Search for the cell housing the specified text and yield its [X, Y] center coordinate. 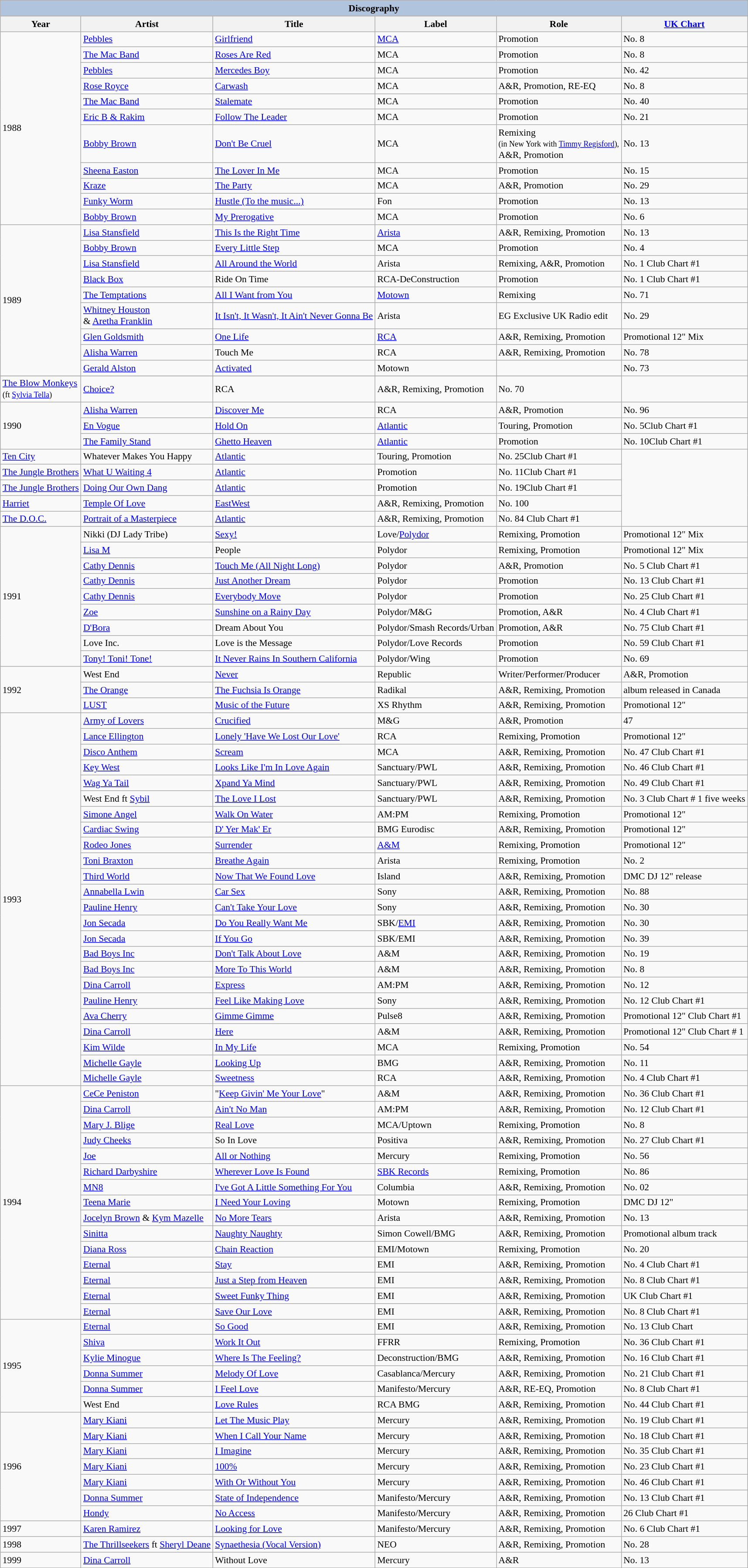
Breathe Again [294, 861]
FFRR [435, 1343]
Real Love [294, 1125]
Music of the Future [294, 705]
No. 88 [684, 892]
No. 35 Club Chart #1 [684, 1451]
Gerald Alston [147, 368]
Jocelyn Brown & Kym Mazelle [147, 1218]
1996 [41, 1466]
Crucified [294, 721]
No. 11 [684, 1063]
Sweetness [294, 1078]
SBK Records [435, 1172]
No. 54 [684, 1047]
MN8 [147, 1187]
Activated [294, 368]
Girlfriend [294, 39]
"Keep Givin' Me Your Love" [294, 1094]
1999 [41, 1560]
Looking Up [294, 1063]
Discography [374, 8]
This Is the Right Time [294, 232]
Kylie Minogue [147, 1358]
Looking for Love [294, 1529]
Positiva [435, 1141]
Wag Ya Tail [147, 783]
1994 [41, 1202]
1997 [41, 1529]
Hondy [147, 1513]
Ain't No Man [294, 1110]
Mary J. Blige [147, 1125]
Rodeo Jones [147, 845]
Casablanca/Mercury [435, 1373]
No. 100 [559, 503]
The Party [294, 186]
Polydor/Love Records [435, 643]
So Good [294, 1327]
Eric B & Rakim [147, 117]
Disco Anthem [147, 752]
I Feel Love [294, 1389]
Ride On Time [294, 279]
Sheena Easton [147, 171]
No. 11Club Chart #1 [559, 472]
No. 28 [684, 1544]
State of Independence [294, 1498]
Toni Braxton [147, 861]
1988 [41, 128]
No. 19 Club Chart #1 [684, 1420]
The Thrillseekers ft Sheryl Deane [147, 1544]
No. 23 Club Chart #1 [684, 1467]
No. 59 Club Chart #1 [684, 643]
No. 3 Club Chart # 1 five weeks [684, 799]
1998 [41, 1544]
26 Club Chart #1 [684, 1513]
1989 [41, 300]
In My Life [294, 1047]
When I Call Your Name [294, 1436]
Feel Like Making Love [294, 1001]
Radikal [435, 690]
DMC DJ 12" [684, 1202]
Zoe [147, 612]
Columbia [435, 1187]
No. 70 [559, 389]
A&R [559, 1560]
Army of Lovers [147, 721]
Walk On Water [294, 814]
Naughty Naughty [294, 1234]
Every Little Step [294, 248]
Glen Goldsmith [147, 337]
BMG [435, 1063]
Sinitta [147, 1234]
Simon Cowell/BMG [435, 1234]
Save Our Love [294, 1312]
No. 4 [684, 248]
West End ft Sybil [147, 799]
Remixing(in New York with Timmy Regisford),A&R, Promotion [559, 144]
XS Rhythm [435, 705]
RCA-DeConstruction [435, 279]
No. 02 [684, 1187]
Hustle (To the music...) [294, 202]
Roses Are Red [294, 55]
Dream About You [294, 628]
Carwash [294, 86]
Writer/Performer/Producer [559, 674]
Cardiac Swing [147, 830]
Simone Angel [147, 814]
Annabella Lwin [147, 892]
No. 75 Club Chart #1 [684, 628]
EMI/Motown [435, 1249]
No. 25 Club Chart #1 [684, 597]
Ava Cherry [147, 1016]
Can't Take Your Love [294, 908]
Just Another Dream [294, 581]
No. 96 [684, 410]
UK Club Chart #1 [684, 1296]
Doing Our Own Dang [147, 488]
No. 71 [684, 295]
Express [294, 985]
So In Love [294, 1141]
No. 10Club Chart #1 [684, 441]
The Love I Lost [294, 799]
No. 47 Club Chart #1 [684, 752]
Here [294, 1032]
Gimme Gimme [294, 1016]
Tony! Toni! Tone! [147, 659]
Scream [294, 752]
Promotional 12" Club Chart # 1 [684, 1032]
Role [559, 24]
BMG Eurodisc [435, 830]
Wherever Love Is Found [294, 1172]
Sunshine on a Rainy Day [294, 612]
Funky Worm [147, 202]
1991 [41, 597]
No. 15 [684, 171]
Stalemate [294, 102]
Love Rules [294, 1405]
Sexy! [294, 535]
Everybody Move [294, 597]
Follow The Leader [294, 117]
No. 39 [684, 939]
Let The Music Play [294, 1420]
Year [41, 24]
album released in Canada [684, 690]
Just a Step from Heaven [294, 1281]
Polydor/Smash Records/Urban [435, 628]
No. 18 Club Chart #1 [684, 1436]
It Never Rains In Southern California [294, 659]
One Life [294, 337]
No. 13 Club Chart [684, 1327]
No. 42 [684, 71]
No. 5 Club Chart #1 [684, 566]
1993 [41, 899]
No. 21 Club Chart #1 [684, 1373]
Don't Be Cruel [294, 144]
Pulse8 [435, 1016]
Sweet Funky Thing [294, 1296]
NEO [435, 1544]
With Or Without You [294, 1483]
Where Is The Feeling? [294, 1358]
Whitney Houston& Aretha Franklin [147, 316]
Black Box [147, 279]
No. 49 Club Chart #1 [684, 783]
Whatever Makes You Happy [147, 457]
Ghetto Heaven [294, 441]
Rose Royce [147, 86]
Kraze [147, 186]
No. 5Club Chart #1 [684, 426]
All Around the World [294, 264]
I Imagine [294, 1451]
D' Yer Mak' Er [294, 830]
No. 27 Club Chart #1 [684, 1141]
Mercedes Boy [294, 71]
If You Go [294, 939]
Love/Polydor [435, 535]
Lance Ellington [147, 737]
Remixing [559, 295]
47 [684, 721]
Melody Of Love [294, 1373]
Nikki (DJ Lady Tribe) [147, 535]
No. 56 [684, 1156]
No. 2 [684, 861]
Deconstruction/BMG [435, 1358]
Chain Reaction [294, 1249]
Lonely 'Have We Lost Our Love' [294, 737]
Now That We Found Love [294, 876]
A&R, RE-EQ, Promotion [559, 1389]
Temple Of Love [147, 503]
Joe [147, 1156]
The Temptations [147, 295]
Do You Really Want Me [294, 923]
No. 19 [684, 954]
Looks Like I'm In Love Again [294, 768]
The D.O.C. [41, 519]
Ten City [41, 457]
Stay [294, 1265]
Lisa M [147, 550]
Polydor/Wing [435, 659]
The Fuchsia Is Orange [294, 690]
No. 6 Club Chart #1 [684, 1529]
What U Waiting 4 [147, 472]
Portrait of a Masterpiece [147, 519]
Hold On [294, 426]
All I Want from You [294, 295]
Without Love [294, 1560]
Promotional album track [684, 1234]
Don't Talk About Love [294, 954]
Teena Marie [147, 1202]
DMC DJ 12" release [684, 876]
Karen Ramirez [147, 1529]
No. 20 [684, 1249]
Judy Cheeks [147, 1141]
CeCe Peniston [147, 1094]
The Orange [147, 690]
EastWest [294, 503]
Work It Out [294, 1343]
No. 6 [684, 217]
The Family Stand [147, 441]
No. 12 [684, 985]
No More Tears [294, 1218]
Artist [147, 24]
LUST [147, 705]
1995 [41, 1366]
Fon [435, 202]
No. 19Club Chart #1 [559, 488]
No. 44 Club Chart #1 [684, 1405]
Polydor/M&G [435, 612]
No. 84 Club Chart #1 [559, 519]
Love is the Message [294, 643]
Never [294, 674]
Third World [147, 876]
Remixing, A&R, Promotion [559, 264]
No. 69 [684, 659]
Promotional 12" Club Chart #1 [684, 1016]
No. 73 [684, 368]
1992 [41, 690]
My Prerogative [294, 217]
Synaethesia (Vocal Version) [294, 1544]
People [294, 550]
M&G [435, 721]
Car Sex [294, 892]
No. 40 [684, 102]
No. 86 [684, 1172]
No. 78 [684, 352]
I've Got A Little Something For You [294, 1187]
It Isn't, It Wasn't, It Ain't Never Gonna Be [294, 316]
Love Inc. [147, 643]
Key West [147, 768]
The Blow Monkeys(ft Sylvia Tella) [41, 389]
100% [294, 1467]
Republic [435, 674]
Choice? [147, 389]
Diana Ross [147, 1249]
Shiva [147, 1343]
No. 25Club Chart #1 [559, 457]
Label [435, 24]
EG Exclusive UK Radio edit [559, 316]
Touch Me (All Night Long) [294, 566]
I Need Your Loving [294, 1202]
1990 [41, 426]
D'Bora [147, 628]
Title [294, 24]
Touch Me [294, 352]
UK Chart [684, 24]
No. 16 Club Chart #1 [684, 1358]
A&R, Promotion, RE-EQ [559, 86]
MCA/Uptown [435, 1125]
Discover Me [294, 410]
RCA BMG [435, 1405]
Island [435, 876]
En Vogue [147, 426]
All or Nothing [294, 1156]
Harriet [41, 503]
No Access [294, 1513]
Kim Wilde [147, 1047]
No. 21 [684, 117]
Richard Darbyshire [147, 1172]
Surrender [294, 845]
The Lover In Me [294, 171]
More To This World [294, 970]
Xpand Ya Mind [294, 783]
